Capture the cell that displays the provided text and extract its (x, y) central coordinate. 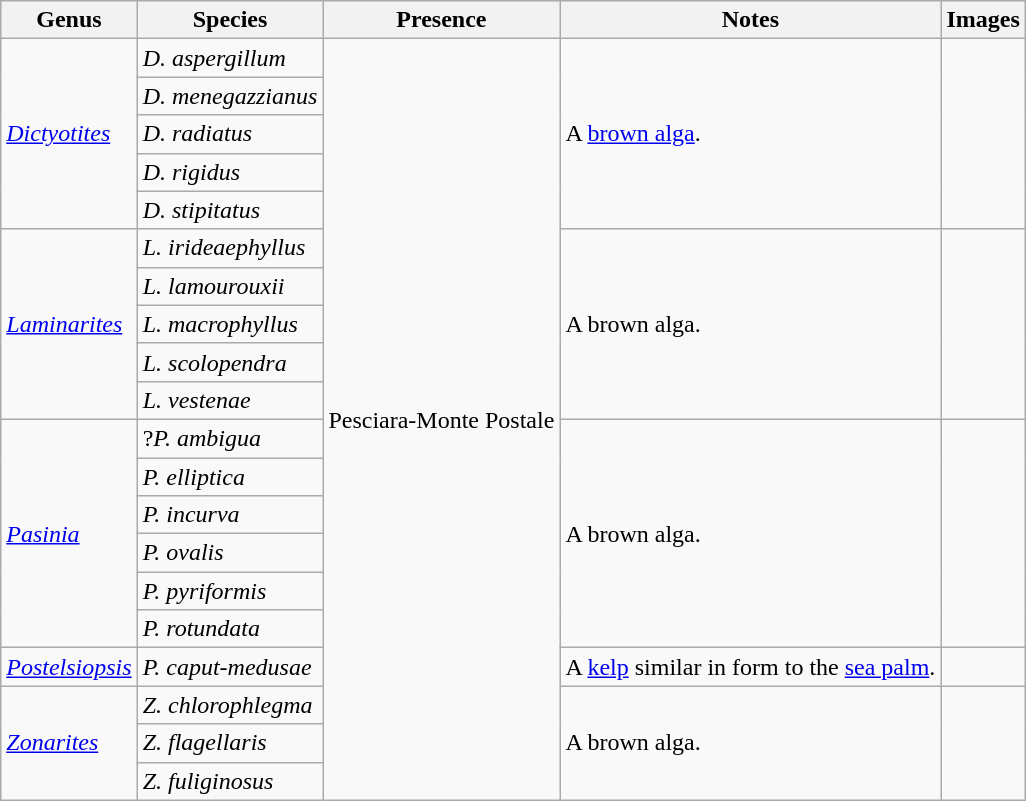
P. pyriformis (230, 591)
A kelp similar in form to the sea palm. (750, 667)
Z. chlorophlegma (230, 705)
L. scolopendra (230, 362)
D. rigidus (230, 172)
P. ovalis (230, 553)
Laminarites (69, 324)
Pasinia (69, 533)
Zonarites (69, 743)
Pesciara-Monte Postale (442, 420)
L. lamourouxii (230, 286)
Z. fuliginosus (230, 781)
L. irideaephyllus (230, 248)
D. aspergillum (230, 58)
L. vestenae (230, 400)
Images (983, 20)
P. elliptica (230, 477)
P. caput-medusae (230, 667)
Species (230, 20)
L. macrophyllus (230, 324)
Presence (442, 20)
Dictyotites (69, 134)
P. incurva (230, 515)
Z. flagellaris (230, 743)
D. radiatus (230, 134)
?P. ambigua (230, 438)
Notes (750, 20)
D. stipitatus (230, 210)
Postelsiopsis (69, 667)
P. rotundata (230, 629)
D. menegazzianus (230, 96)
Genus (69, 20)
